For the text-containing cell, return its midpoint in [X, Y] coordinate format. 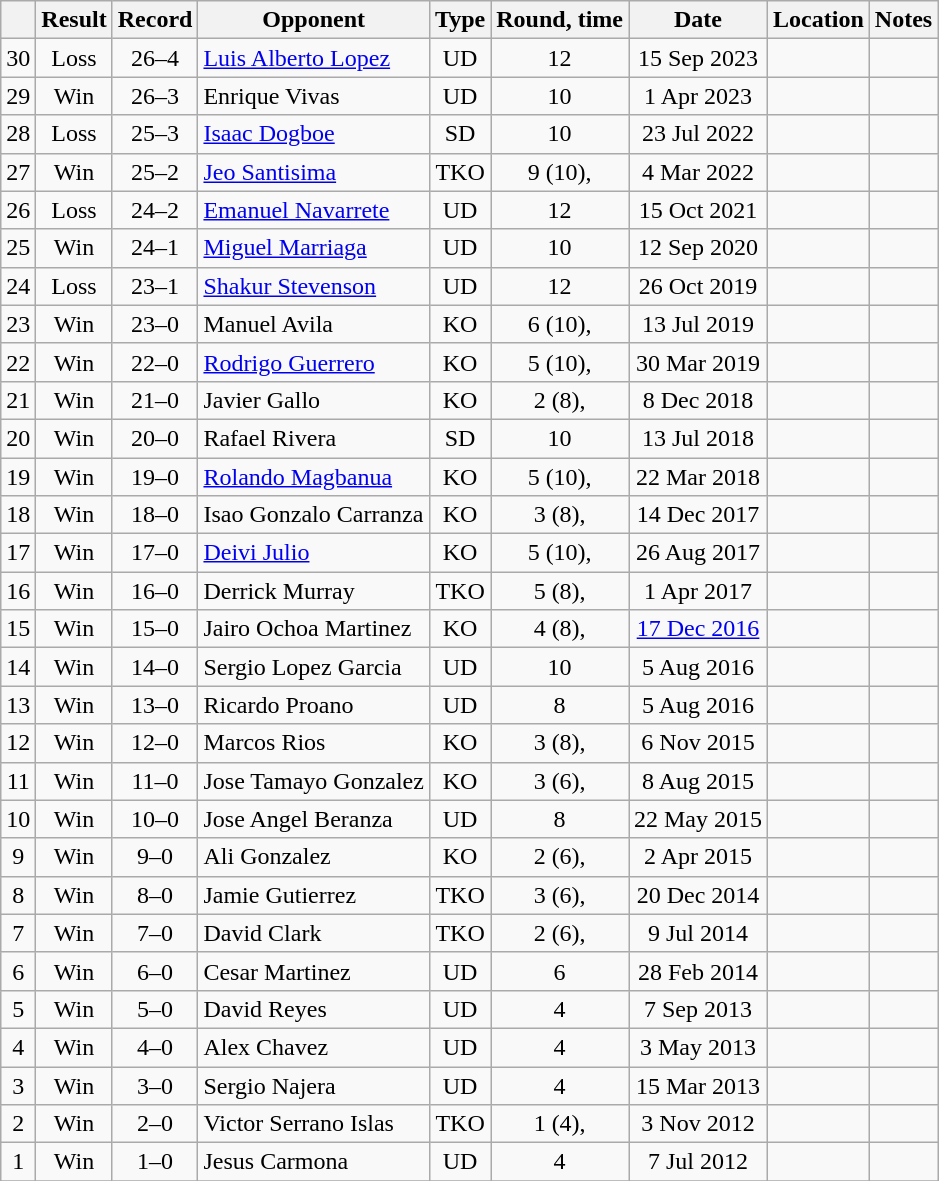
Emanuel Navarrete [314, 210]
Jesus Carmona [314, 1162]
2 (8), [560, 400]
Record [155, 20]
21 [18, 400]
13 Jul 2019 [698, 324]
26 [18, 210]
3 May 2013 [698, 1047]
18–0 [155, 515]
11–0 [155, 781]
12 Sep 2020 [698, 248]
Isao Gonzalo Carranza [314, 515]
1 (4), [560, 1124]
1–0 [155, 1162]
20–0 [155, 438]
24–2 [155, 210]
14 [18, 667]
19–0 [155, 477]
29 [18, 96]
Rodrigo Guerrero [314, 362]
Type [460, 20]
1 Apr 2023 [698, 96]
10–0 [155, 819]
22 Mar 2018 [698, 477]
26–4 [155, 58]
19 [18, 477]
24 [18, 286]
13–0 [155, 705]
15 Oct 2021 [698, 210]
17 [18, 553]
24–1 [155, 248]
21–0 [155, 400]
26 Aug 2017 [698, 553]
Cesar Martinez [314, 971]
5 [18, 1009]
15–0 [155, 629]
4 Mar 2022 [698, 172]
Alex Chavez [314, 1047]
28 [18, 134]
Result [74, 20]
9 Jul 2014 [698, 933]
30 Mar 2019 [698, 362]
7 Sep 2013 [698, 1009]
Sergio Lopez Garcia [314, 667]
Rolando Magbanua [314, 477]
Miguel Marriaga [314, 248]
6 Nov 2015 [698, 743]
5 (8), [560, 591]
1 Apr 2017 [698, 591]
4–0 [155, 1047]
23 Jul 2022 [698, 134]
26–3 [155, 96]
Notes [903, 20]
15 Sep 2023 [698, 58]
25 [18, 248]
Victor Serrano Islas [314, 1124]
Derrick Murray [314, 591]
2 [18, 1124]
27 [18, 172]
28 Feb 2014 [698, 971]
22–0 [155, 362]
Jamie Gutierrez [314, 895]
14–0 [155, 667]
3 Nov 2012 [698, 1124]
2–0 [155, 1124]
Marcos Rios [314, 743]
25–3 [155, 134]
Date [698, 20]
18 [18, 515]
9–0 [155, 857]
6–0 [155, 971]
Isaac Dogboe [314, 134]
7 Jul 2012 [698, 1162]
Deivi Julio [314, 553]
9 (10), [560, 172]
Round, time [560, 20]
Jose Tamayo Gonzalez [314, 781]
23–0 [155, 324]
2 Apr 2015 [698, 857]
13 Jul 2018 [698, 438]
6 (10), [560, 324]
Ali Gonzalez [314, 857]
8 Aug 2015 [698, 781]
13 [18, 705]
15 [18, 629]
7 [18, 933]
Opponent [314, 20]
23–1 [155, 286]
16–0 [155, 591]
Jairo Ochoa Martinez [314, 629]
17–0 [155, 553]
16 [18, 591]
3 [18, 1085]
Location [819, 20]
8 Dec 2018 [698, 400]
1 [18, 1162]
15 Mar 2013 [698, 1085]
Javier Gallo [314, 400]
17 Dec 2016 [698, 629]
4 (8), [560, 629]
Sergio Najera [314, 1085]
20 [18, 438]
5–0 [155, 1009]
Rafael Rivera [314, 438]
David Reyes [314, 1009]
25–2 [155, 172]
Ricardo Proano [314, 705]
7–0 [155, 933]
Manuel Avila [314, 324]
Enrique Vivas [314, 96]
23 [18, 324]
11 [18, 781]
22 [18, 362]
David Clark [314, 933]
Jeo Santisima [314, 172]
26 Oct 2019 [698, 286]
20 Dec 2014 [698, 895]
8–0 [155, 895]
Jose Angel Beranza [314, 819]
14 Dec 2017 [698, 515]
22 May 2015 [698, 819]
9 [18, 857]
Luis Alberto Lopez [314, 58]
3–0 [155, 1085]
12–0 [155, 743]
Shakur Stevenson [314, 286]
30 [18, 58]
